Locate the cell with the specified text and output its [X, Y] center coordinate. 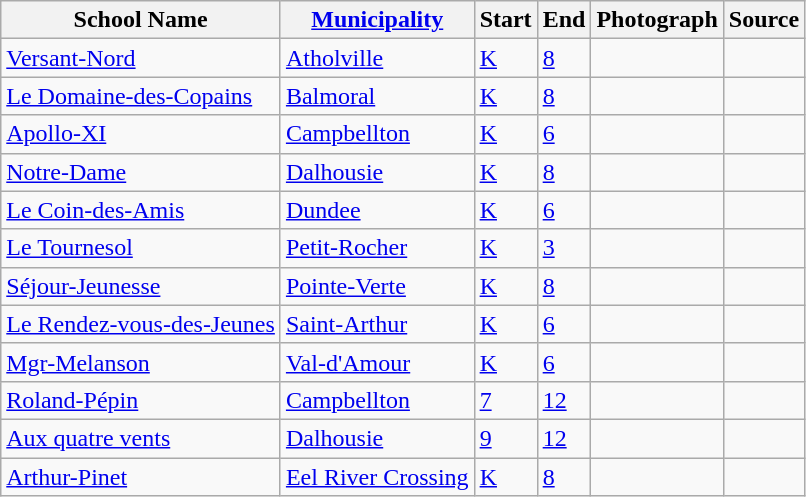
Le Domaine-des-Copains [141, 96]
Pointe-Verte [377, 286]
Le Coin-des-Amis [141, 210]
Petit-Rocher [377, 248]
Arthur-Pinet [141, 477]
Photograph [657, 20]
Atholville [377, 58]
Val-d'Amour [377, 362]
Balmoral [377, 96]
School Name [141, 20]
End [564, 20]
Aux quatre vents [141, 438]
Start [506, 20]
Mgr-Melanson [141, 362]
3 [564, 248]
Apollo-XI [141, 134]
Dundee [377, 210]
Séjour-Jeunesse [141, 286]
Eel River Crossing [377, 477]
Le Tournesol [141, 248]
Notre-Dame [141, 172]
Versant-Nord [141, 58]
Municipality [377, 20]
7 [506, 400]
Source [764, 20]
Saint-Arthur [377, 324]
Roland-Pépin [141, 400]
9 [506, 438]
Le Rendez-vous-des-Jeunes [141, 324]
